Pinpoint the cell where the given text exists, returning its (X, Y) midpoint coordinate. 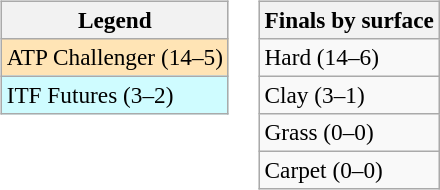
ATP Challenger (14–5) (114, 57)
Hard (14–6) (349, 57)
ITF Futures (3–2) (114, 95)
Legend (114, 20)
Clay (3–1) (349, 95)
Carpet (0–0) (349, 171)
Grass (0–0) (349, 133)
Finals by surface (349, 20)
